Pinpoint the cell where the given text exists, returning its [x, y] midpoint coordinate. 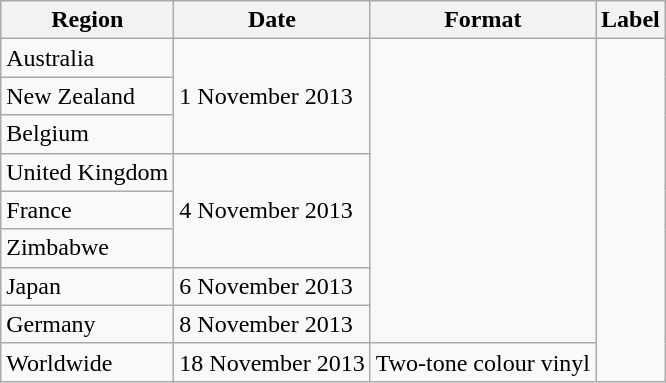
Zimbabwe [88, 248]
Germany [88, 324]
8 November 2013 [272, 324]
United Kingdom [88, 172]
Two-tone colour vinyl [482, 362]
Japan [88, 286]
Belgium [88, 134]
Worldwide [88, 362]
New Zealand [88, 96]
18 November 2013 [272, 362]
4 November 2013 [272, 210]
France [88, 210]
Label [631, 20]
Region [88, 20]
Australia [88, 58]
1 November 2013 [272, 96]
Date [272, 20]
Format [482, 20]
6 November 2013 [272, 286]
